Return the (x, y) coordinate for the center point of the cell that contains the specified text.  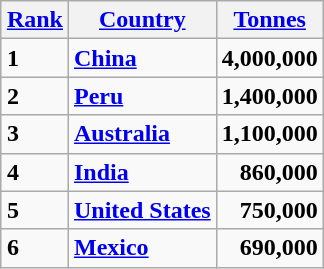
Tonnes (270, 20)
1 (34, 58)
750,000 (270, 210)
Rank (34, 20)
1,100,000 (270, 134)
860,000 (270, 172)
China (142, 58)
5 (34, 210)
3 (34, 134)
Country (142, 20)
India (142, 172)
Mexico (142, 248)
4,000,000 (270, 58)
Australia (142, 134)
2 (34, 96)
690,000 (270, 248)
4 (34, 172)
6 (34, 248)
United States (142, 210)
1,400,000 (270, 96)
Peru (142, 96)
